Search for the cell housing the specified text and yield its [x, y] center coordinate. 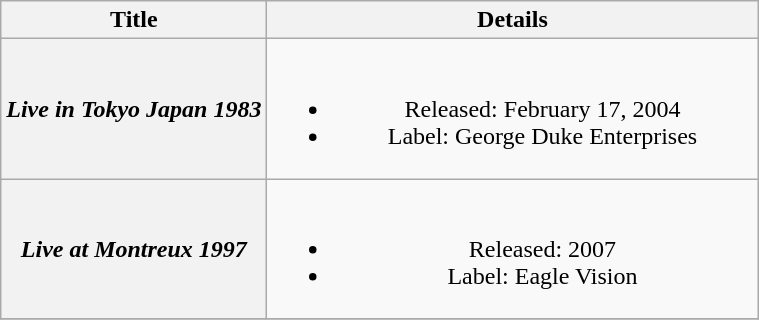
Live at Montreux 1997 [134, 249]
Title [134, 20]
Live in Tokyo Japan 1983 [134, 109]
Details [512, 20]
Released: February 17, 2004Label: George Duke Enterprises [512, 109]
Released: 2007Label: Eagle Vision [512, 249]
